Search for the cell housing the specified text and yield its [x, y] center coordinate. 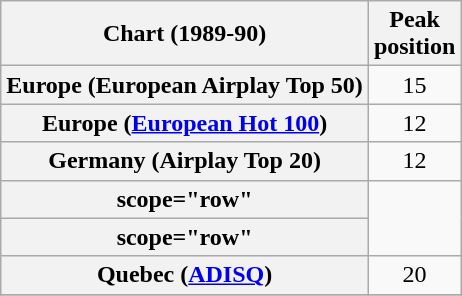
Quebec (ADISQ) [185, 275]
Chart (1989-90) [185, 34]
Germany (Airplay Top 20) [185, 161]
20 [414, 275]
Europe (European Hot 100) [185, 123]
Europe (European Airplay Top 50) [185, 85]
15 [414, 85]
Peakposition [414, 34]
